Scan for the cell matching the given text and deliver its [x, y] coordinate at center. 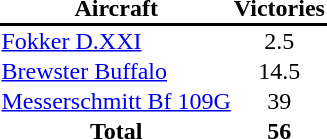
Fokker D.XXI [116, 41]
2.5 [279, 41]
39 [279, 101]
Brewster Buffalo [116, 71]
Messerschmitt Bf 109G [116, 101]
14.5 [279, 71]
